Scan for the cell matching the given text and deliver its [x, y] coordinate at center. 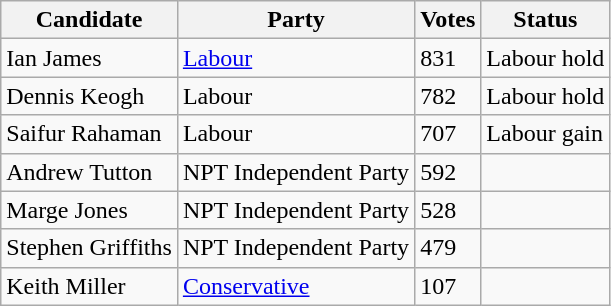
Votes [448, 20]
Marge Jones [90, 210]
528 [448, 210]
Saifur Rahaman [90, 134]
Status [546, 20]
Andrew Tutton [90, 172]
831 [448, 58]
592 [448, 172]
Dennis Keogh [90, 96]
782 [448, 96]
Conservative [296, 286]
Ian James [90, 58]
479 [448, 248]
Party [296, 20]
107 [448, 286]
Keith Miller [90, 286]
707 [448, 134]
Labour gain [546, 134]
Stephen Griffiths [90, 248]
Candidate [90, 20]
